Pinpoint the cell where the given text exists, returning its [X, Y] midpoint coordinate. 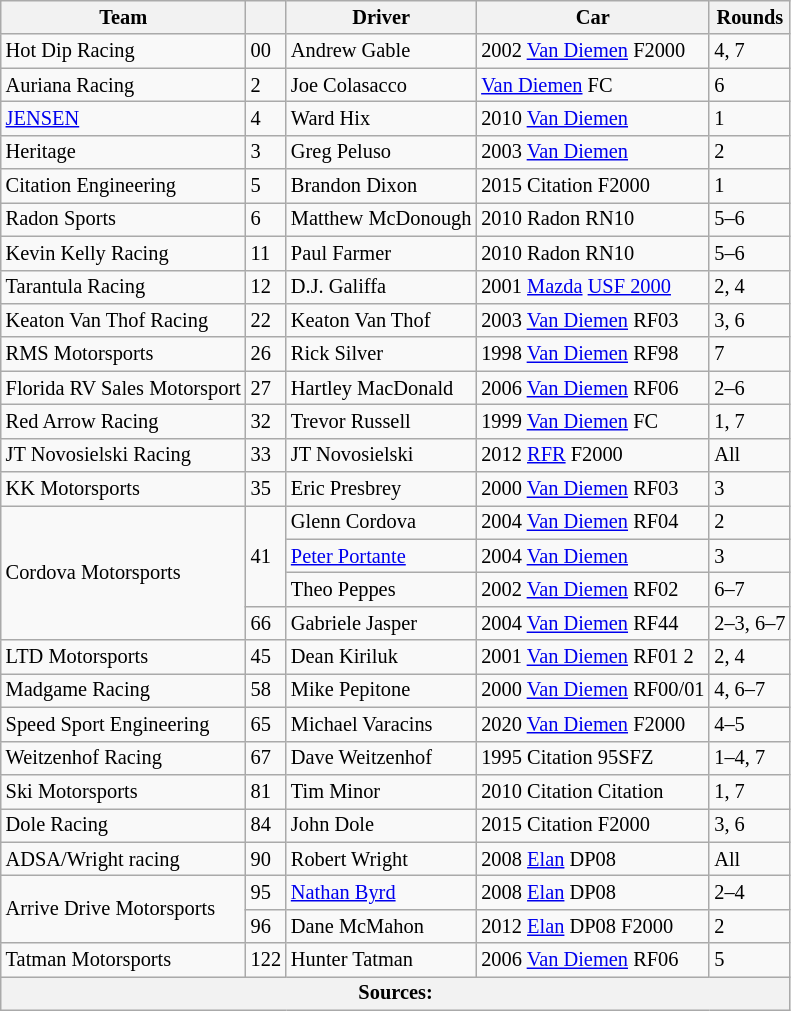
7 [750, 354]
Car [592, 17]
33 [266, 455]
2001 Mazda USF 2000 [592, 287]
Robert Wright [381, 859]
JT Novosielski [381, 455]
67 [266, 758]
1995 Citation 95SFZ [592, 758]
1999 Van Diemen FC [592, 421]
Dane McMahon [381, 926]
JENSEN [124, 118]
Andrew Gable [381, 51]
122 [266, 960]
Dave Weitzenhof [381, 758]
D.J. Galiffa [381, 287]
2000 Van Diemen RF03 [592, 489]
12 [266, 287]
2–6 [750, 388]
Tatman Motorsports [124, 960]
2000 Van Diemen RF00/01 [592, 690]
2004 Van Diemen RF44 [592, 623]
Hunter Tatman [381, 960]
35 [266, 489]
Cordova Motorsports [124, 572]
Gabriele Jasper [381, 623]
Madgame Racing [124, 690]
Theo Peppes [381, 589]
00 [266, 51]
2010 Van Diemen [592, 118]
58 [266, 690]
Matthew McDonough [381, 219]
Dole Racing [124, 825]
ADSA/Wright racing [124, 859]
26 [266, 354]
2–3, 6–7 [750, 623]
Ward Hix [381, 118]
65 [266, 724]
Red Arrow Racing [124, 421]
Nathan Byrd [381, 892]
Rounds [750, 17]
Keaton Van Thof Racing [124, 320]
81 [266, 791]
Tim Minor [381, 791]
Keaton Van Thof [381, 320]
Joe Colasacco [381, 85]
Mike Pepitone [381, 690]
Citation Engineering [124, 186]
4, 6–7 [750, 690]
Ski Motorsports [124, 791]
Arrive Drive Motorsports [124, 908]
Rick Silver [381, 354]
Florida RV Sales Motorsport [124, 388]
Trevor Russell [381, 421]
Speed Sport Engineering [124, 724]
Tarantula Racing [124, 287]
Greg Peluso [381, 152]
2001 Van Diemen RF01 2 [592, 657]
4, 7 [750, 51]
Brandon Dixon [381, 186]
1–4, 7 [750, 758]
Sources: [396, 993]
Driver [381, 17]
22 [266, 320]
32 [266, 421]
95 [266, 892]
Kevin Kelly Racing [124, 253]
2004 Van Diemen [592, 556]
Heritage [124, 152]
96 [266, 926]
2003 Van Diemen [592, 152]
Peter Portante [381, 556]
Hartley MacDonald [381, 388]
Eric Presbrey [381, 489]
1998 Van Diemen RF98 [592, 354]
KK Motorsports [124, 489]
2002 Van Diemen RF02 [592, 589]
2003 Van Diemen RF03 [592, 320]
RMS Motorsports [124, 354]
2–4 [750, 892]
JT Novosielski Racing [124, 455]
27 [266, 388]
Radon Sports [124, 219]
2012 RFR F2000 [592, 455]
Dean Kiriluk [381, 657]
6–7 [750, 589]
2012 Elan DP08 F2000 [592, 926]
2004 Van Diemen RF04 [592, 522]
66 [266, 623]
2010 Citation Citation [592, 791]
2020 Van Diemen F2000 [592, 724]
4 [266, 118]
4–5 [750, 724]
11 [266, 253]
41 [266, 556]
Hot Dip Racing [124, 51]
2002 Van Diemen F2000 [592, 51]
45 [266, 657]
Team [124, 17]
Auriana Racing [124, 85]
Paul Farmer [381, 253]
LTD Motorsports [124, 657]
90 [266, 859]
Van Diemen FC [592, 85]
84 [266, 825]
John Dole [381, 825]
Glenn Cordova [381, 522]
Weitzenhof Racing [124, 758]
Michael Varacins [381, 724]
